Search for the cell housing the specified text and yield its [x, y] center coordinate. 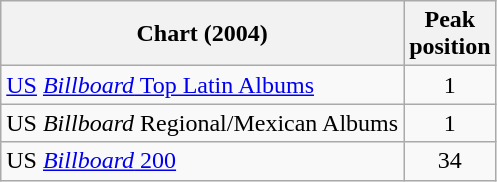
Chart (2004) [202, 34]
US Billboard Regional/Mexican Albums [202, 123]
US Billboard Top Latin Albums [202, 85]
Peakposition [450, 34]
34 [450, 161]
US Billboard 200 [202, 161]
